Extract the (x, y) coordinate from the center of the cell holding the provided text.  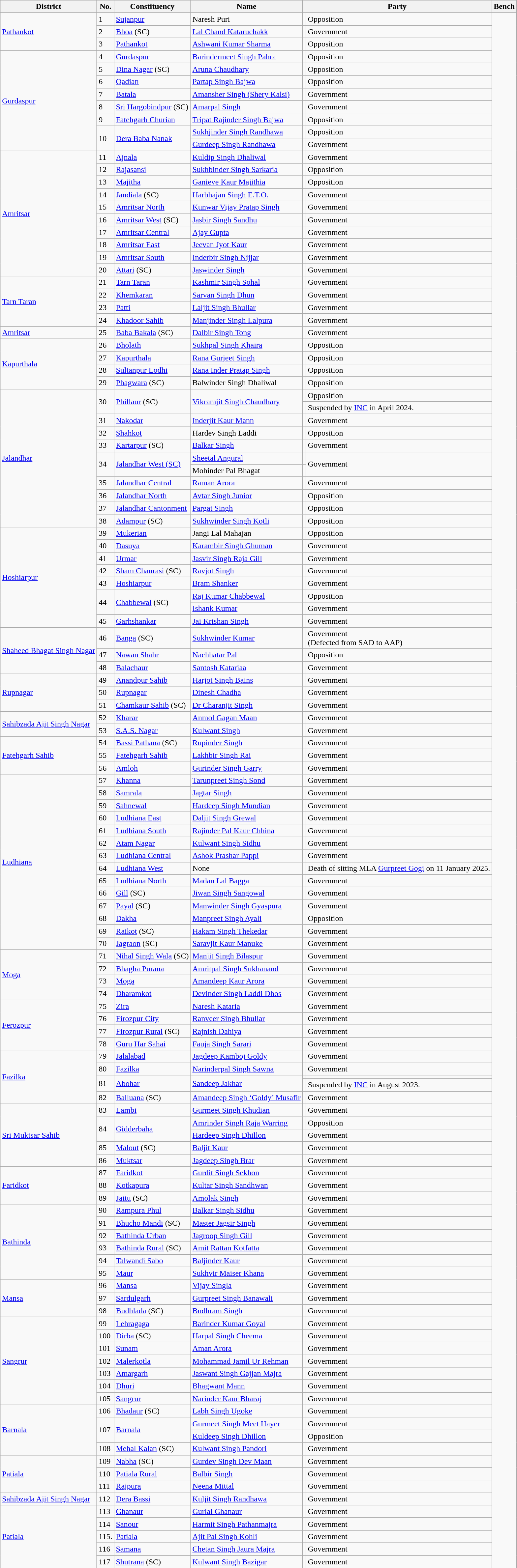
Mehal Kalan (SC) (152, 1449)
70 (106, 943)
Jaswant Singh Gajjan Majra (247, 1374)
Harmit Singh Pathanmajra (247, 1524)
Rana Gurjeet Singh (247, 357)
Samana (152, 1549)
69 (106, 931)
Amansher Singh (Shery Kalsi) (247, 94)
Sukhbinder Singh Sarkaria (247, 170)
Dakha (152, 918)
49 (106, 680)
Jalandhar (49, 458)
Inderjit Kaur Mann (247, 420)
Ajit Pal Singh Kohli (247, 1536)
Kulwant Singh (247, 730)
Kuljit Singh Randhawa (247, 1499)
Ghanaur (152, 1511)
Attari (SC) (152, 270)
Guru Har Sahai (152, 1044)
Dina Nagar (SC) (152, 69)
Khemkaran (152, 295)
Ludhiana Central (152, 856)
Sukhjinder Singh Randhawa (247, 132)
Amargarh (152, 1374)
37 (106, 508)
Rajpura (152, 1486)
Gurdeep Singh Randhawa (247, 144)
104 (106, 1386)
Ravjot Singh (247, 571)
Aruna Chaudhary (247, 69)
Kuldeep Singh Dhillon (247, 1436)
106 (106, 1411)
Dinesh Chadha (247, 693)
Amrinder Singh Raja Warring (247, 1123)
Hardeep Singh Dhillon (247, 1135)
68 (106, 918)
Zira (152, 1006)
Madan Lal Bagga (247, 881)
43 (106, 584)
Balkar Singh (247, 445)
79 (106, 1056)
Jaitu (SC) (152, 1198)
Rajnish Dahiya (247, 1031)
Sukhvir Maiser Khana (247, 1273)
66 (106, 893)
Budhlada (SC) (152, 1311)
Gurmeet Singh Meet Hayer (247, 1424)
60 (106, 818)
110 (106, 1474)
Gurdit Singh Sekhon (247, 1173)
Bathinda (49, 1242)
111 (106, 1486)
Barinder Kumar Goyal (247, 1323)
Kunwar Vijay Pratap Singh (247, 207)
Ashwani Kumar Sharma (247, 44)
Muktsar (152, 1160)
105 (106, 1399)
117 (106, 1561)
73 (106, 981)
16 (106, 220)
Jiwan Singh Sangowal (247, 893)
46 (106, 638)
Raj Kumar Chabbewal (247, 596)
7 (106, 94)
Sanour (152, 1524)
Hakam Singh Thekedar (247, 931)
Payal (SC) (152, 906)
25 (106, 332)
Nabha (SC) (152, 1461)
56 (106, 768)
Gurinder Singh Garry (247, 768)
Lal Chand Kataruchakk (247, 32)
Kuldip Singh Dhaliwal (247, 157)
103 (106, 1374)
94 (106, 1261)
61 (106, 831)
Naresh Kataria (247, 1006)
Sarvan Singh Dhun (247, 295)
Barindermeet Singh Pahra (247, 57)
33 (106, 445)
12 (106, 170)
80 (106, 1069)
Dr Charanjit Singh (247, 705)
Dalbir Singh Tong (247, 332)
114 (106, 1524)
Jandiala (SC) (152, 195)
Baljinder Kaur (247, 1261)
Talwandi Sabo (152, 1261)
Bathinda Rural (SC) (152, 1248)
Bhoa (SC) (152, 32)
Urmar (152, 558)
Kulwant Singh Sidhu (247, 843)
Jasvir Singh Raja Gill (247, 558)
Vikramjit Singh Chaudhary (247, 402)
Bram Shanker (247, 584)
3 (106, 44)
Chamkaur Sahib (SC) (152, 705)
107 (106, 1430)
Gurdev Singh Dev Maan (247, 1461)
15 (106, 207)
1 (106, 19)
Labh Singh Ugoke (247, 1411)
Dhuri (152, 1386)
Sham Chaurasi (SC) (152, 571)
Atam Nagar (152, 843)
Suspended by INC in April 2024. (399, 408)
Government(Defected from SAD to AAP) (399, 638)
Maur (152, 1273)
Amritsar South (152, 257)
Naresh Puri (247, 19)
Nakodar (152, 420)
93 (106, 1248)
Partap Singh Bajwa (247, 82)
45 (106, 621)
41 (106, 558)
Hardev Singh Laddi (247, 433)
Amritsar Central (152, 232)
Baba Bakala (SC) (152, 332)
35 (106, 483)
Gurpreet Singh Banawali (247, 1298)
17 (106, 232)
Tripat Rajinder Singh Bajwa (247, 119)
Jagdeep Singh Brar (247, 1160)
Jalandhar North (152, 496)
Sunam (152, 1348)
2 (106, 32)
13 (106, 182)
Rupinder Singh (247, 743)
Harbhajan Singh E.T.O. (247, 195)
Amloh (152, 768)
Adampur (SC) (152, 521)
District (49, 7)
65 (106, 881)
Amandeep Singh ‘Goldy’ Musafir (247, 1098)
Nachhatar Pal (247, 655)
31 (106, 420)
28 (106, 370)
Amolak Singh (247, 1198)
71 (106, 956)
Amarpal Singh (247, 107)
Amritsar West (SC) (152, 220)
Jai Krishan Singh (247, 621)
101 (106, 1348)
34 (106, 464)
83 (106, 1110)
18 (106, 245)
24 (106, 320)
Raman Arora (247, 483)
Avtar Singh Junior (247, 496)
Banga (SC) (152, 638)
Samrala (152, 793)
Pargat Singh (247, 508)
Ludhiana South (152, 831)
91 (106, 1223)
19 (106, 257)
72 (106, 968)
102 (106, 1361)
Harjot Singh Bains (247, 680)
42 (106, 571)
Sukhwinder Kumar (247, 638)
30 (106, 402)
4 (106, 57)
36 (106, 496)
59 (106, 806)
Laljit Singh Bhullar (247, 307)
Budhram Singh (247, 1311)
Ludhiana North (152, 881)
77 (106, 1031)
Neena Mittal (247, 1486)
Amandeep Kaur Arora (247, 981)
96 (106, 1286)
52 (106, 718)
Gurmeet Singh Khudian (247, 1110)
Ranveer Singh Bhullar (247, 1019)
No. (106, 7)
Harpal Singh Cheema (247, 1336)
Jalalabad (152, 1056)
S.A.S. Nagar (152, 730)
Tarunpreet Singh Sond (247, 781)
Manjit Singh Bilaspur (247, 956)
Dharamkot (152, 994)
Bholath (152, 345)
Ajnala (152, 157)
Anmol Gagan Maan (247, 718)
Gurlal Ghanaur (247, 1511)
Kulwant Singh Pandori (247, 1449)
63 (106, 856)
Malerkotla (152, 1361)
Narinderpal Singh Sawna (247, 1069)
Constituency (152, 7)
Jalandhar Cantonment (152, 508)
20 (106, 270)
Jagroop Singh Gill (247, 1236)
Qadian (152, 82)
Jalandhar West (SC) (152, 464)
86 (106, 1160)
Anandpur Sahib (152, 680)
Ajay Gupta (247, 232)
Aman Arora (247, 1348)
Dirba (SC) (152, 1336)
84 (106, 1129)
Rajasansi (152, 170)
Shutrana (SC) (152, 1561)
95 (106, 1273)
Jangi Lal Mahajan (247, 533)
Shaheed Bhagat Singh Nagar (49, 650)
Balkar Singh Sidhu (247, 1211)
62 (106, 843)
Amritsar North (152, 207)
Balluana (SC) (152, 1098)
Lehragaga (152, 1323)
Bhagwant Mann (247, 1386)
55 (106, 755)
Devinder Singh Laddi Dhos (247, 994)
67 (106, 906)
Amit Rattan Kotfatta (247, 1248)
Ishank Kumar (247, 609)
51 (106, 705)
Fatehgarh Churian (152, 119)
Mohinder Pal Bhagat (247, 470)
Vijay Singla (247, 1286)
Ashok Prashar Pappi (247, 856)
40 (106, 546)
Kultar Singh Sandhwan (247, 1185)
Lakhbir Singh Rai (247, 755)
Kashmir Singh Sohal (247, 282)
Gidderbaha (152, 1129)
Chetan Singh Jaura Majra (247, 1549)
Sujanpur (152, 19)
Hardeep Singh Mundian (247, 806)
Abohar (152, 1083)
Narinder Kaur Bharaj (247, 1399)
Raikot (SC) (152, 931)
Kotkapura (152, 1185)
Balachaur (152, 668)
Rana Inder Pratap Singh (247, 370)
Patti (152, 307)
109 (106, 1461)
Balbir Singh (247, 1474)
48 (106, 668)
Shahkot (152, 433)
Jagraon (SC) (152, 943)
8 (106, 107)
Majitha (152, 182)
Khanna (152, 781)
Sri Muktsar Sahib (49, 1135)
97 (106, 1298)
Bassi Pathana (SC) (152, 743)
32 (106, 433)
Baljit Kaur (247, 1148)
Batala (152, 94)
54 (106, 743)
Mukerian (152, 533)
Name (247, 7)
115. (106, 1536)
Jeevan Jyot Kaur (247, 245)
Nawan Shahr (152, 655)
Manpreet Singh Ayali (247, 918)
Kharar (152, 718)
Rampura Phul (152, 1211)
Jagtar Singh (247, 793)
53 (106, 730)
99 (106, 1323)
Sukhwinder Singh Kotli (247, 521)
78 (106, 1044)
Ludhiana East (152, 818)
Saravjit Kaur Manuke (247, 943)
Manjinder Singh Lalpura (247, 320)
29 (106, 383)
50 (106, 693)
10 (106, 138)
82 (106, 1098)
Lambi (152, 1110)
Party (397, 7)
Dera Baba Nanak (152, 138)
Jalandhar Central (152, 483)
Inderbir Singh Nijjar (247, 257)
74 (106, 994)
Sultanpur Lodhi (152, 370)
Bench (504, 7)
Firozpur Rural (SC) (152, 1031)
Patiala Rural (152, 1474)
Ferozpur (49, 1025)
Sahnewal (152, 806)
Master Jagsir Singh (247, 1223)
Jasbir Singh Sandhu (247, 220)
113 (106, 1511)
Khadoor Sahib (152, 320)
57 (106, 781)
Phagwara (SC) (152, 383)
Ludhiana West (152, 868)
92 (106, 1236)
58 (106, 793)
None (247, 868)
Sri Hargobindpur (SC) (152, 107)
Sukhpal Singh Khaira (247, 345)
90 (106, 1211)
Bathinda Urban (152, 1236)
Mohammad Jamil Ur Rehman (247, 1361)
27 (106, 357)
75 (106, 1006)
Sandeep Jakhar (247, 1083)
Jaswinder Singh (247, 270)
Karambir Singh Ghuman (247, 546)
Dasuya (152, 546)
6 (106, 82)
Kulwant Singh Bazigar (247, 1561)
Sheetal Angural (247, 458)
108 (106, 1449)
100 (106, 1336)
87 (106, 1173)
Daljit Singh Grewal (247, 818)
21 (106, 282)
Garhshankar (152, 621)
81 (106, 1083)
64 (106, 868)
Death of sitting MLA Gurpreet Gogi on 11 January 2025. (399, 868)
Balwinder Singh Dhaliwal (247, 383)
Manwinder Singh Gyaspura (247, 906)
5 (106, 69)
Dera Bassi (152, 1499)
38 (106, 521)
47 (106, 655)
Kartarpur (SC) (152, 445)
Bhadaur (SC) (152, 1411)
22 (106, 295)
23 (106, 307)
Rajinder Pal Kaur Chhina (247, 831)
39 (106, 533)
112 (106, 1499)
Chabbewal (SC) (152, 602)
Ludhiana (49, 862)
89 (106, 1198)
Bhagha Purana (152, 968)
88 (106, 1185)
Amritsar East (152, 245)
Santosh Katariaa (247, 668)
116 (106, 1549)
Gill (SC) (152, 893)
Fauja Singh Sarari (247, 1044)
Ganieve Kaur Majithia (247, 182)
14 (106, 195)
9 (106, 119)
Suspended by INC in August 2023. (399, 1085)
Jagdeep Kamboj Goldy (247, 1056)
Sardulgarh (152, 1298)
Phillaur (SC) (152, 402)
76 (106, 1019)
Nihal Singh Wala (SC) (152, 956)
44 (106, 602)
Amritpal Singh Sukhanand (247, 968)
Bhucho Mandi (SC) (152, 1223)
98 (106, 1311)
26 (106, 345)
Firozpur City (152, 1019)
Malout (SC) (152, 1148)
11 (106, 157)
85 (106, 1148)
